Find where the given text appears and provide that cell's center as (x, y) coordinate. 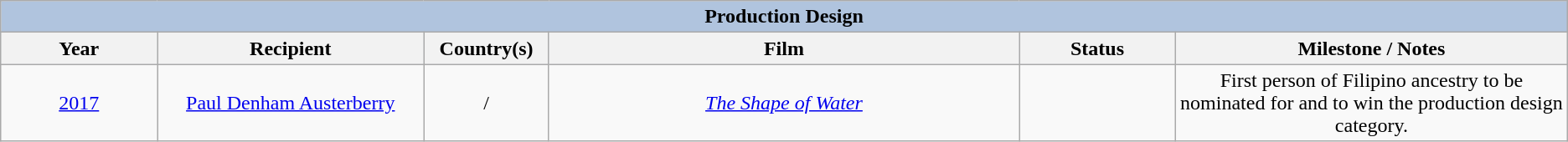
The Shape of Water (784, 103)
First person of Filipino ancestry to be nominated for and to win the production design category. (1372, 103)
Status (1097, 48)
/ (487, 103)
Film (784, 48)
Recipient (291, 48)
2017 (79, 103)
Paul Denham Austerberry (291, 103)
Year (79, 48)
Country(s) (487, 48)
Milestone / Notes (1372, 48)
Production Design (784, 17)
